Provide the (x, y) coordinate of the cell's center where the given text is located.  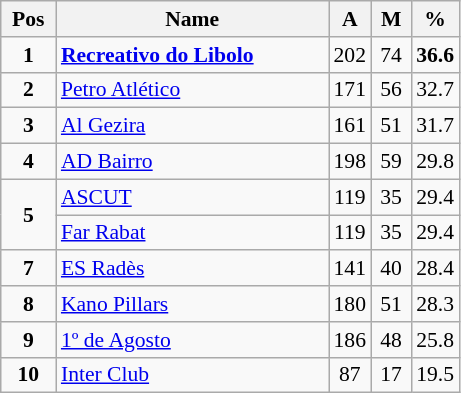
141 (350, 269)
202 (350, 55)
Recreativo do Libolo (192, 55)
2 (28, 90)
40 (391, 269)
17 (391, 375)
Inter Club (192, 375)
19.5 (435, 375)
Name (192, 19)
161 (350, 126)
8 (28, 304)
Kano Pillars (192, 304)
Far Rabat (192, 233)
9 (28, 340)
186 (350, 340)
25.8 (435, 340)
M (391, 19)
59 (391, 162)
A (350, 19)
28.3 (435, 304)
198 (350, 162)
3 (28, 126)
Al Gezira (192, 126)
1 (28, 55)
74 (391, 55)
32.7 (435, 90)
ASCUT (192, 197)
Petro Atlético (192, 90)
7 (28, 269)
ES Radès (192, 269)
10 (28, 375)
48 (391, 340)
% (435, 19)
1º de Agosto (192, 340)
31.7 (435, 126)
4 (28, 162)
171 (350, 90)
5 (28, 214)
29.8 (435, 162)
87 (350, 375)
Pos (28, 19)
56 (391, 90)
180 (350, 304)
36.6 (435, 55)
28.4 (435, 269)
AD Bairro (192, 162)
